Output the [x, y] coordinate of the center of the cell containing the given text.  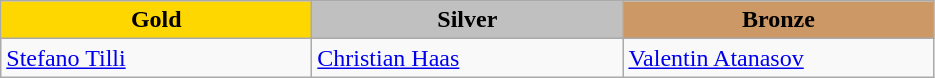
Bronze [778, 20]
Gold [156, 20]
Silver [468, 20]
Stefano Tilli [156, 58]
Valentin Atanasov [778, 58]
Christian Haas [468, 58]
